Return the (X, Y) coordinate for the center point of the cell that contains the specified text.  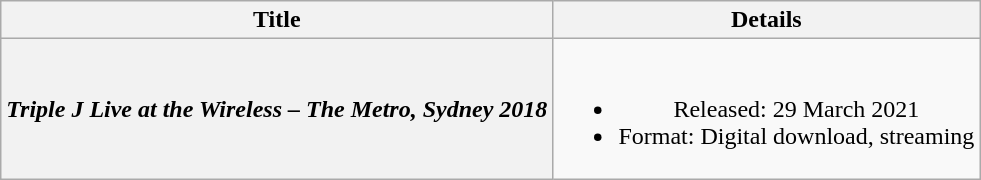
Triple J Live at the Wireless – The Metro, Sydney 2018 (277, 109)
Details (766, 20)
Released: 29 March 2021Format: Digital download, streaming (766, 109)
Title (277, 20)
